Return the [X, Y] coordinate for the center point of the cell that contains the specified text.  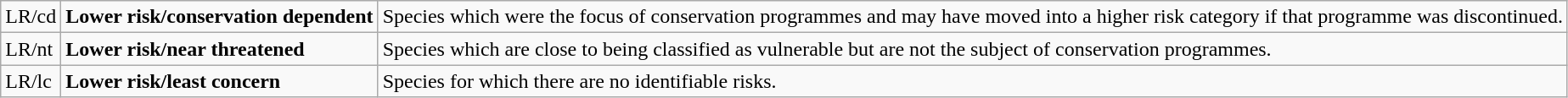
LR/lc [31, 81]
Lower risk/least concern [219, 81]
Species for which there are no identifiable risks. [973, 81]
LR/cd [31, 17]
Species which are close to being classified as vulnerable but are not the subject of conservation programmes. [973, 49]
Species which were the focus of conservation programmes and may have moved into a higher risk category if that programme was discontinued. [973, 17]
Lower risk/near threatened [219, 49]
LR/nt [31, 49]
Lower risk/conservation dependent [219, 17]
